From the cell containing the given text, extract its center point as [X, Y] coordinate. 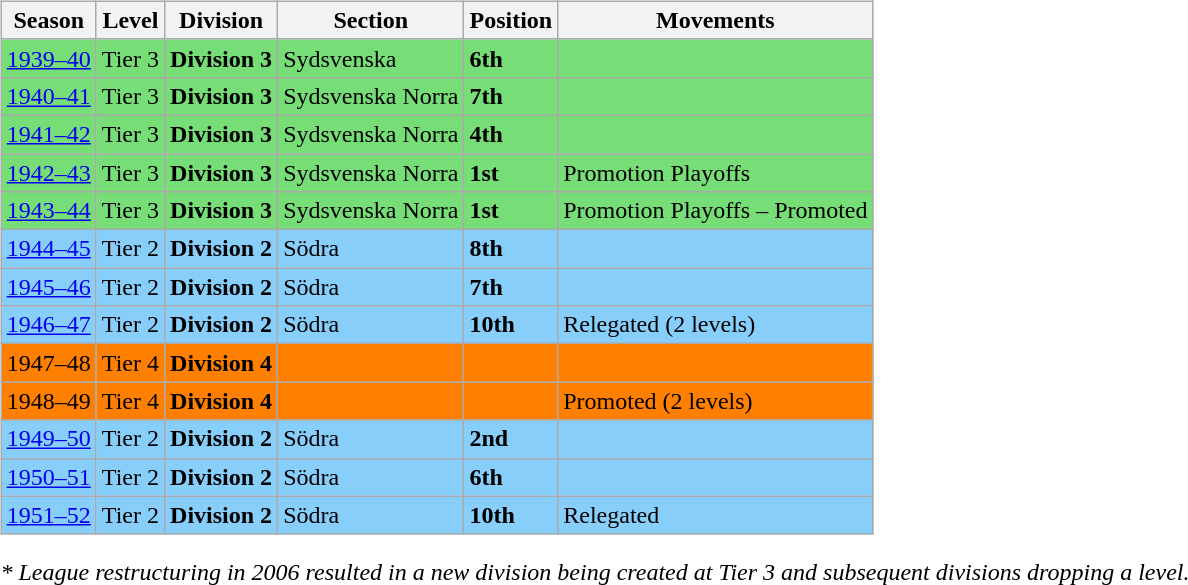
Movements [716, 20]
Relegated (2 levels) [716, 325]
1942–43 [48, 173]
1949–50 [48, 439]
1943–44 [48, 211]
2nd [511, 439]
1950–51 [48, 477]
8th [511, 249]
1940–41 [48, 96]
1947–48 [48, 363]
1951–52 [48, 515]
1946–47 [48, 325]
Section [371, 20]
4th [511, 134]
Division [222, 20]
Relegated [716, 515]
Level [130, 20]
Promotion Playoffs – Promoted [716, 211]
Promotion Playoffs [716, 173]
1939–40 [48, 58]
1945–46 [48, 287]
Season [48, 20]
1948–49 [48, 401]
1944–45 [48, 249]
1941–42 [48, 134]
Position [511, 20]
Sydsvenska [371, 58]
Promoted (2 levels) [716, 401]
